Identify which cell holds the provided text, then report its (x, y) central coordinate. 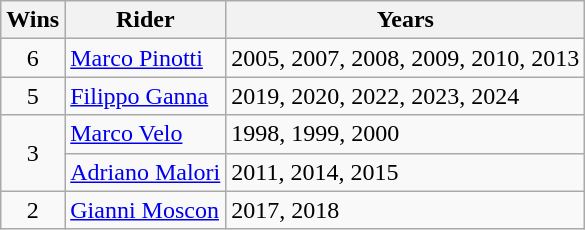
Marco Pinotti (146, 58)
2019, 2020, 2022, 2023, 2024 (406, 96)
1998, 1999, 2000 (406, 134)
5 (33, 96)
Adriano Malori (146, 172)
Gianni Moscon (146, 210)
6 (33, 58)
2017, 2018 (406, 210)
2011, 2014, 2015 (406, 172)
Rider (146, 20)
Marco Velo (146, 134)
Filippo Ganna (146, 96)
Wins (33, 20)
Years (406, 20)
2005, 2007, 2008, 2009, 2010, 2013 (406, 58)
2 (33, 210)
3 (33, 153)
